For the text-containing cell, return its midpoint in [X, Y] coordinate format. 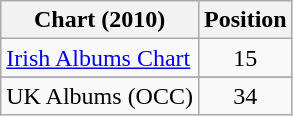
UK Albums (OCC) [100, 96]
15 [245, 58]
Irish Albums Chart [100, 58]
Chart (2010) [100, 20]
34 [245, 96]
Position [245, 20]
